Return (x, y) of the center of cell containing provided text 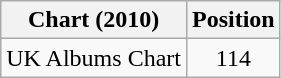
114 (233, 58)
Position (233, 20)
UK Albums Chart (94, 58)
Chart (2010) (94, 20)
